Return (X, Y) of the center of cell containing provided text 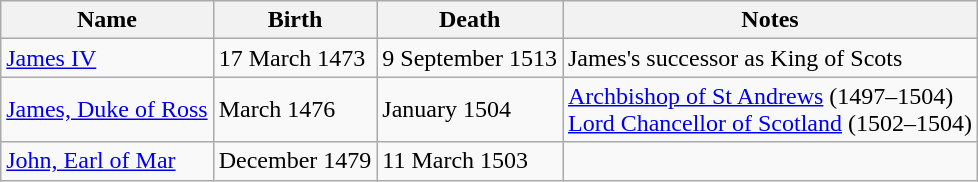
James's successor as King of Scots (770, 58)
January 1504 (470, 110)
Birth (295, 20)
John, Earl of Mar (107, 161)
9 September 1513 (470, 58)
Death (470, 20)
James, Duke of Ross (107, 110)
Name (107, 20)
James IV (107, 58)
Notes (770, 20)
December 1479 (295, 161)
Archbishop of St Andrews (1497–1504)Lord Chancellor of Scotland (1502–1504) (770, 110)
17 March 1473 (295, 58)
March 1476 (295, 110)
11 March 1503 (470, 161)
